Scan for the cell matching the given text and deliver its [X, Y] coordinate at center. 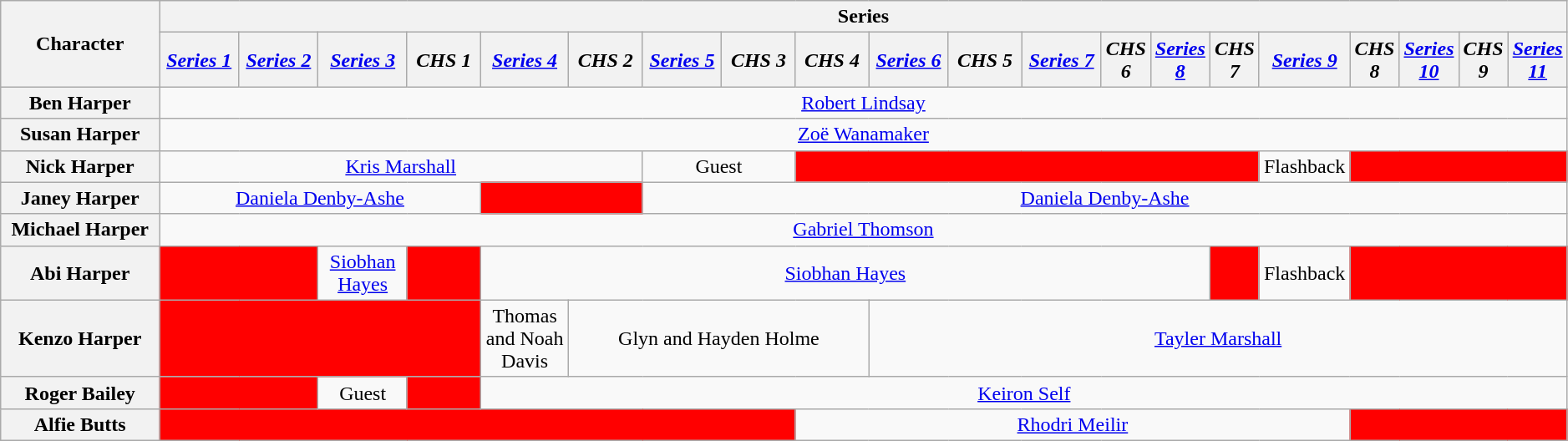
Susan Harper [80, 134]
Rhodri Meilir [1073, 424]
CHS 3 [759, 60]
Series 1 [199, 60]
Alfie Butts [80, 424]
Kris Marshall [401, 166]
CHS 9 [1484, 60]
Robert Lindsay [864, 103]
Thomas and Noah Davis [525, 338]
Roger Bailey [80, 393]
Tayler Marshall [1218, 338]
CHS 2 [606, 60]
Character [80, 43]
Series 5 [682, 60]
CHS 7 [1235, 60]
Series 10 [1428, 60]
Series 9 [1304, 60]
Gabriel Thomson [864, 230]
Kenzo Harper [80, 338]
Series 8 [1180, 60]
Series 11 [1537, 60]
Nick Harper [80, 166]
CHS 4 [832, 60]
Zoë Wanamaker [864, 134]
Series 6 [909, 60]
CHS 8 [1375, 60]
Series 3 [363, 60]
Abi Harper [80, 272]
Series 2 [279, 60]
Ben Harper [80, 103]
Series 4 [525, 60]
CHS 5 [985, 60]
CHS 1 [444, 60]
Keiron Self [1024, 393]
Michael Harper [80, 230]
Glyn and Hayden Holme [718, 338]
Series 7 [1061, 60]
CHS 6 [1126, 60]
Series [864, 17]
Janey Harper [80, 198]
